Extract the (X, Y) coordinate from the center of the cell holding the provided text.  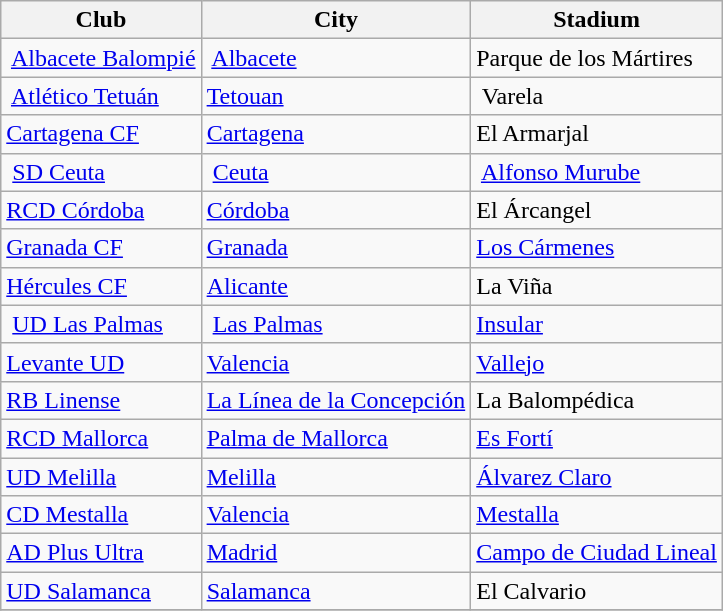
Madrid (336, 553)
Salamanca (336, 591)
Melilla (336, 477)
Granada (336, 248)
Cartagena CF (101, 134)
Albacete (336, 58)
RCD Córdoba (101, 210)
Alfonso Murube (597, 172)
UD Las Palmas (101, 324)
RB Linense (101, 400)
Varela (597, 96)
El Árcangel (597, 210)
Club (101, 20)
El Calvario (597, 591)
Mestalla (597, 515)
La Viña (597, 286)
Los Cármenes (597, 248)
Albacete Balompié (101, 58)
Stadium (597, 20)
UD Salamanca (101, 591)
Campo de Ciudad Lineal (597, 553)
La Balompédica (597, 400)
SD Ceuta (101, 172)
Atlético Tetuán (101, 96)
CD Mestalla (101, 515)
Levante UD (101, 362)
Vallejo (597, 362)
El Armarjal (597, 134)
Es Fortí (597, 438)
AD Plus Ultra (101, 553)
Palma de Mallorca (336, 438)
UD Melilla (101, 477)
Insular (597, 324)
Tetouan (336, 96)
Álvarez Claro (597, 477)
Ceuta (336, 172)
City (336, 20)
Parque de los Mártires (597, 58)
Alicante (336, 286)
Hércules CF (101, 286)
Granada CF (101, 248)
Cartagena (336, 134)
La Línea de la Concepción (336, 400)
RCD Mallorca (101, 438)
Córdoba (336, 210)
Las Palmas (336, 324)
